Find where the given text appears and provide that cell's center as (x, y) coordinate. 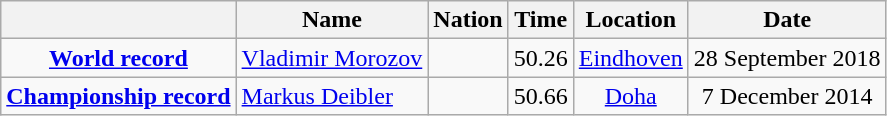
Doha (630, 96)
Nation (468, 20)
Time (540, 20)
Date (787, 20)
Championship record (118, 96)
7 December 2014 (787, 96)
28 September 2018 (787, 58)
Vladimir Morozov (332, 58)
Eindhoven (630, 58)
Location (630, 20)
Markus Deibler (332, 96)
World record (118, 58)
50.26 (540, 58)
50.66 (540, 96)
Name (332, 20)
